Provide the [x, y] coordinate of the cell's center where the given text is located.  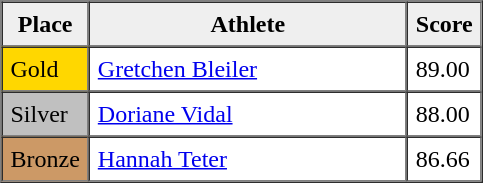
88.00 [444, 114]
Gretchen Bleiler [248, 68]
Doriane Vidal [248, 114]
Bronze [46, 158]
Hannah Teter [248, 158]
Score [444, 24]
89.00 [444, 68]
Athlete [248, 24]
Gold [46, 68]
Silver [46, 114]
Place [46, 24]
86.66 [444, 158]
